Pinpoint the cell where the given text exists, returning its [x, y] midpoint coordinate. 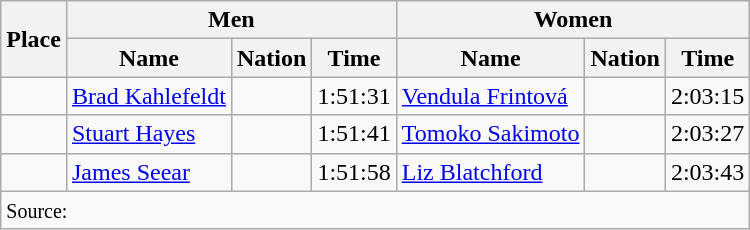
2:03:27 [707, 134]
Brad Kahlefeldt [148, 96]
Vendula Frintová [490, 96]
1:51:41 [354, 134]
Source: [376, 210]
Liz Blatchford [490, 172]
Stuart Hayes [148, 134]
2:03:43 [707, 172]
Place [34, 39]
Men [231, 20]
Women [573, 20]
1:51:31 [354, 96]
Tomoko Sakimoto [490, 134]
2:03:15 [707, 96]
1:51:58 [354, 172]
James Seear [148, 172]
